Find where the given text appears and provide that cell's center as [X, Y] coordinate. 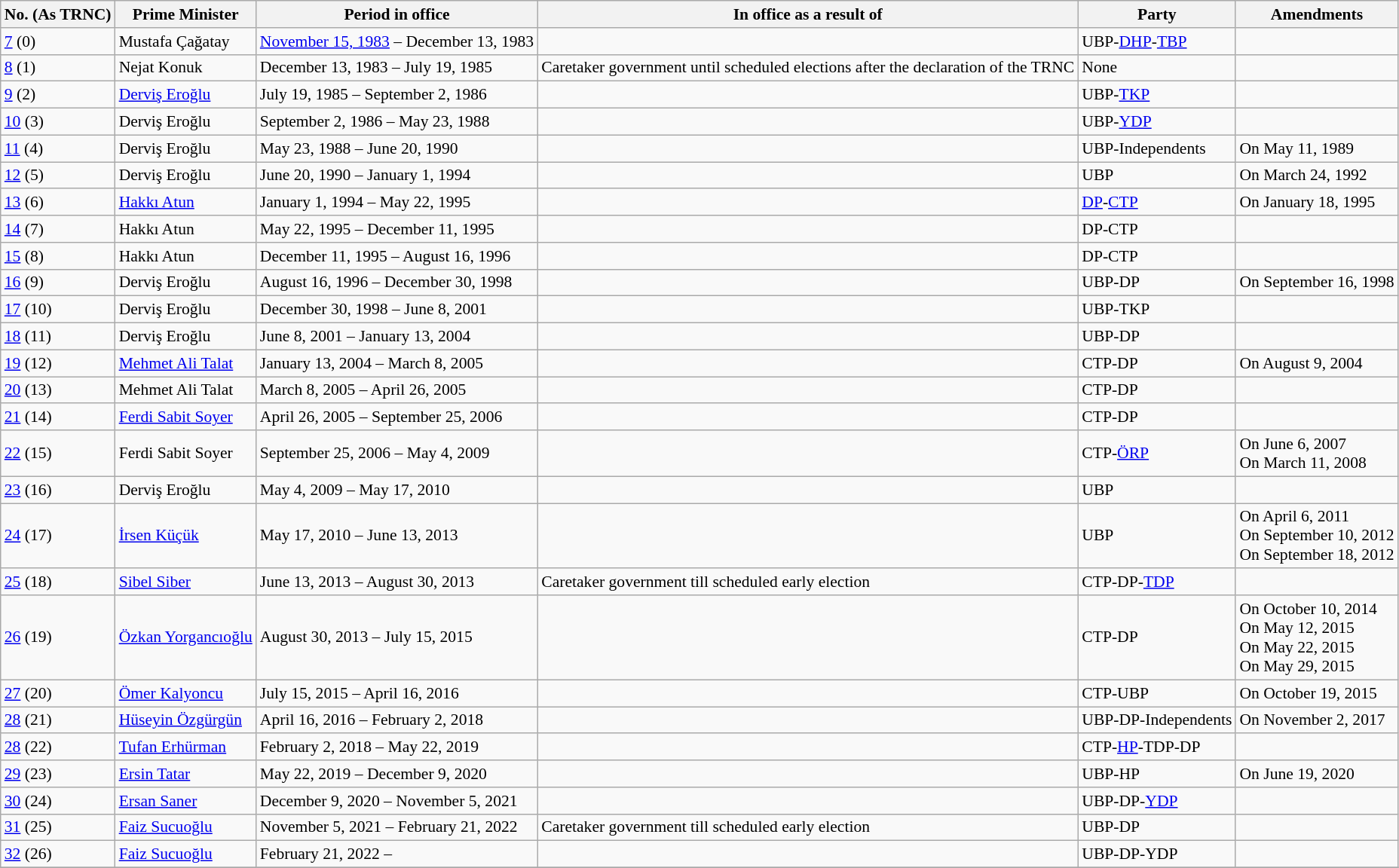
On June 6, 2007On March 11, 2008 [1316, 454]
17 (10) [58, 310]
December 30, 1998 – June 8, 2001 [396, 310]
29 (23) [58, 774]
Hüseyin Özgürgün [185, 720]
Period in office [396, 14]
18 (11) [58, 337]
On August 9, 2004 [1316, 363]
Özkan Yorgancıoğlu [185, 637]
28 (22) [58, 747]
On April 6, 2011On September 10, 2012On September 18, 2012 [1316, 536]
Mustafa Çağatay [185, 41]
April 16, 2016 – February 2, 2018 [396, 720]
UBP-Independents [1156, 148]
Party [1156, 14]
CTP-UBP [1156, 693]
May 17, 2010 – June 13, 2013 [396, 536]
September 25, 2006 – May 4, 2009 [396, 454]
Prime Minister [185, 14]
May 23, 1988 – June 20, 1990 [396, 148]
In office as a result of [808, 14]
Ömer Kalyoncu [185, 693]
May 4, 2009 – May 17, 2010 [396, 490]
27 (20) [58, 693]
On March 24, 1992 [1316, 176]
CTP-DP-TDP [1156, 582]
Ersan Saner [185, 801]
21 (14) [58, 417]
August 16, 1996 – December 30, 1998 [396, 283]
June 8, 2001 – January 13, 2004 [396, 337]
January 1, 1994 – May 22, 1995 [396, 203]
23 (16) [58, 490]
April 26, 2005 – September 25, 2006 [396, 417]
9 (2) [58, 95]
30 (24) [58, 801]
12 (5) [58, 176]
Nejat Konuk [185, 68]
10 (3) [58, 122]
June 20, 1990 – January 1, 1994 [396, 176]
December 11, 1995 – August 16, 1996 [396, 256]
February 2, 2018 – May 22, 2019 [396, 747]
On May 11, 1989 [1316, 148]
CTP-ÖRP [1156, 454]
İrsen Küçük [185, 536]
Ersin Tatar [185, 774]
December 13, 1983 – July 19, 1985 [396, 68]
On June 19, 2020 [1316, 774]
November 5, 2021 – February 21, 2022 [396, 827]
June 13, 2013 – August 30, 2013 [396, 582]
On October 10, 2014On May 12, 2015On May 22, 2015On May 29, 2015 [1316, 637]
February 21, 2022 – [396, 854]
May 22, 1995 – December 11, 1995 [396, 229]
Amendments [1316, 14]
On October 19, 2015 [1316, 693]
Tufan Erhürman [185, 747]
UBP-DP-Independents [1156, 720]
December 9, 2020 – November 5, 2021 [396, 801]
On September 16, 1998 [1316, 283]
24 (17) [58, 536]
Caretaker government until scheduled elections after the declaration of the TRNC [808, 68]
January 13, 2004 – March 8, 2005 [396, 363]
11 (4) [58, 148]
No. (As TRNC) [58, 14]
March 8, 2005 – April 26, 2005 [396, 390]
UBP-DHP-TBP [1156, 41]
November 15, 1983 – December 13, 1983 [396, 41]
On November 2, 2017 [1316, 720]
On January 18, 1995 [1316, 203]
UBP-HP [1156, 774]
32 (26) [58, 854]
8 (1) [58, 68]
Sibel Siber [185, 582]
20 (13) [58, 390]
7 (0) [58, 41]
26 (19) [58, 637]
19 (12) [58, 363]
July 15, 2015 – April 16, 2016 [396, 693]
31 (25) [58, 827]
13 (6) [58, 203]
July 19, 1985 – September 2, 1986 [396, 95]
None [1156, 68]
14 (7) [58, 229]
15 (8) [58, 256]
28 (21) [58, 720]
September 2, 1986 – May 23, 1988 [396, 122]
May 22, 2019 – December 9, 2020 [396, 774]
UBP-YDP [1156, 122]
22 (15) [58, 454]
16 (9) [58, 283]
CTP-HP-TDP-DP [1156, 747]
25 (18) [58, 582]
August 30, 2013 – July 15, 2015 [396, 637]
